Determine the (x, y) coordinate at the center of the cell enclosing the given text.  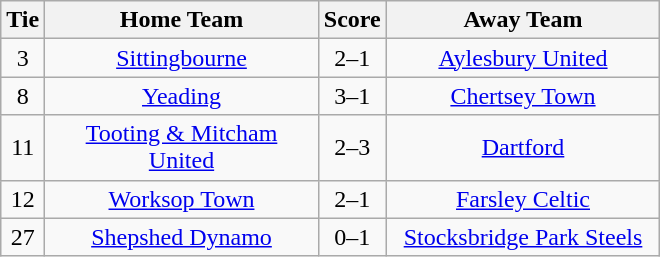
3 (23, 58)
Yeading (182, 96)
8 (23, 96)
Farsley Celtic (523, 199)
Stocksbridge Park Steels (523, 237)
Home Team (182, 20)
Away Team (523, 20)
0–1 (352, 237)
27 (23, 237)
Shepshed Dynamo (182, 237)
Worksop Town (182, 199)
Score (352, 20)
Tooting & Mitcham United (182, 148)
3–1 (352, 96)
Aylesbury United (523, 58)
11 (23, 148)
Dartford (523, 148)
2–3 (352, 148)
Sittingbourne (182, 58)
12 (23, 199)
Tie (23, 20)
Chertsey Town (523, 96)
